Locate the cell with the specified text and output its (x, y) center coordinate. 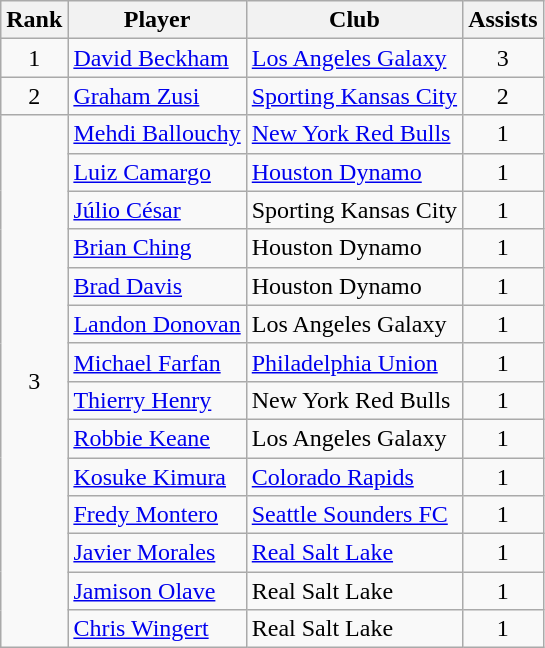
Brian Ching (157, 248)
Luiz Camargo (157, 172)
Brad Davis (157, 286)
Chris Wingert (157, 629)
Thierry Henry (157, 400)
Club (354, 20)
Philadelphia Union (354, 362)
Kosuke Kimura (157, 477)
Colorado Rapids (354, 477)
Javier Morales (157, 553)
Player (157, 20)
Jamison Olave (157, 591)
David Beckham (157, 58)
Assists (503, 20)
Rank (34, 20)
Robbie Keane (157, 438)
Júlio César (157, 210)
Landon Donovan (157, 324)
Graham Zusi (157, 96)
Mehdi Ballouchy (157, 134)
Fredy Montero (157, 515)
Michael Farfan (157, 362)
Seattle Sounders FC (354, 515)
